From the cell containing the given text, extract its center point as [x, y] coordinate. 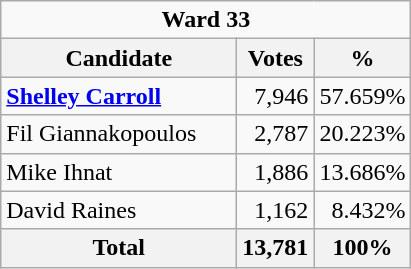
Votes [276, 58]
1,162 [276, 210]
Total [119, 248]
13,781 [276, 248]
Fil Giannakopoulos [119, 134]
8.432% [362, 210]
20.223% [362, 134]
Shelley Carroll [119, 96]
13.686% [362, 172]
7,946 [276, 96]
Candidate [119, 58]
2,787 [276, 134]
Mike Ihnat [119, 172]
% [362, 58]
57.659% [362, 96]
David Raines [119, 210]
100% [362, 248]
Ward 33 [206, 20]
1,886 [276, 172]
